Capture the cell that displays the provided text and extract its [X, Y] central coordinate. 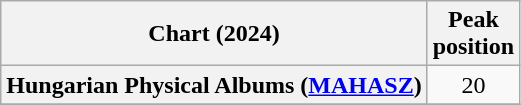
Peakposition [473, 34]
Hungarian Physical Albums (MAHASZ) [214, 85]
Chart (2024) [214, 34]
20 [473, 85]
